Provide the (x, y) coordinate of the cell's center where the given text is located.  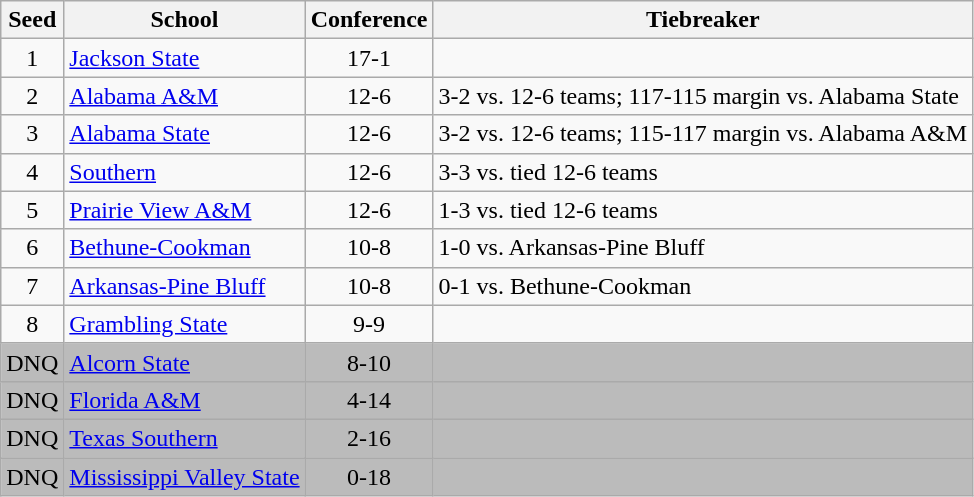
Florida A&M (184, 400)
9-9 (369, 324)
2 (32, 96)
Alcorn State (184, 362)
0-18 (369, 477)
17-1 (369, 58)
Mississippi Valley State (184, 477)
3-2 vs. 12-6 teams; 115-117 margin vs. Alabama A&M (702, 134)
8 (32, 324)
3 (32, 134)
8-10 (369, 362)
Conference (369, 20)
Alabama A&M (184, 96)
Tiebreaker (702, 20)
3-3 vs. tied 12-6 teams (702, 172)
Bethune-Cookman (184, 248)
1-3 vs. tied 12-6 teams (702, 210)
5 (32, 210)
1 (32, 58)
3-2 vs. 12-6 teams; 117-115 margin vs. Alabama State (702, 96)
Grambling State (184, 324)
School (184, 20)
4-14 (369, 400)
Alabama State (184, 134)
Prairie View A&M (184, 210)
Southern (184, 172)
2-16 (369, 438)
0-1 vs. Bethune-Cookman (702, 286)
Jackson State (184, 58)
1-0 vs. Arkansas-Pine Bluff (702, 248)
Arkansas-Pine Bluff (184, 286)
4 (32, 172)
Texas Southern (184, 438)
7 (32, 286)
6 (32, 248)
Seed (32, 20)
